Pinpoint the cell where the given text exists, returning its (X, Y) midpoint coordinate. 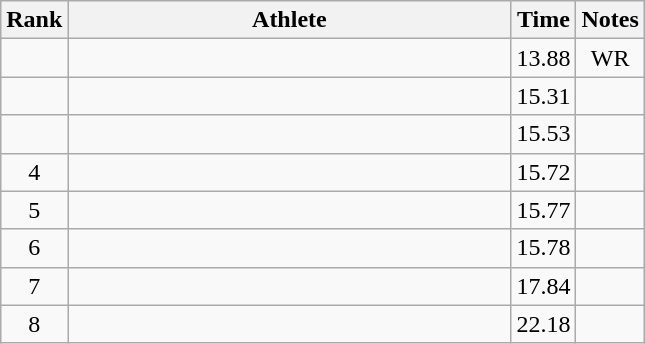
8 (34, 324)
WR (610, 58)
5 (34, 210)
17.84 (544, 286)
Athlete (290, 20)
13.88 (544, 58)
Rank (34, 20)
15.72 (544, 172)
15.31 (544, 96)
22.18 (544, 324)
15.77 (544, 210)
7 (34, 286)
6 (34, 248)
Time (544, 20)
15.53 (544, 134)
15.78 (544, 248)
Notes (610, 20)
4 (34, 172)
